Identify which cell holds the provided text, then report its [X, Y] central coordinate. 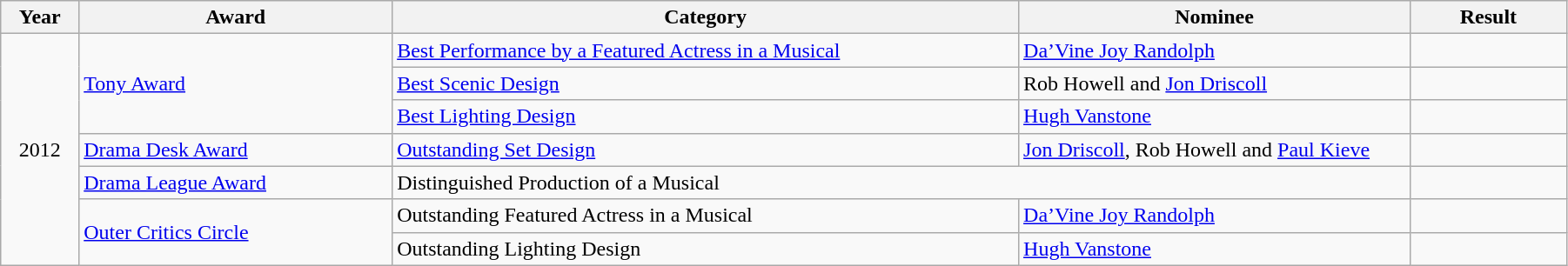
Jon Driscoll, Rob Howell and Paul Kieve [1215, 150]
Year [40, 17]
Drama Desk Award [236, 150]
Best Performance by a Featured Actress in a Musical [706, 50]
Best Lighting Design [706, 116]
Distinguished Production of a Musical [901, 183]
Outstanding Featured Actress in a Musical [706, 216]
Outstanding Lighting Design [706, 249]
Outstanding Set Design [706, 150]
Drama League Award [236, 183]
Category [706, 17]
Rob Howell and Jon Driscoll [1215, 83]
Result [1488, 17]
Best Scenic Design [706, 83]
Award [236, 17]
Nominee [1215, 17]
Outer Critics Circle [236, 232]
2012 [40, 150]
Tony Award [236, 83]
